For the text-containing cell, return its midpoint in [X, Y] coordinate format. 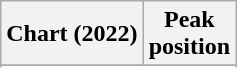
Peakposition [189, 34]
Chart (2022) [72, 34]
